Find where the given text appears and provide that cell's center as [X, Y] coordinate. 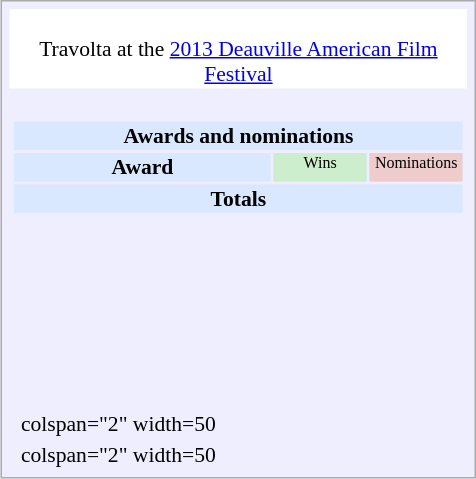
Awards and nominations Award Wins Nominations Totals [239, 248]
Travolta at the 2013 Deauville American Film Festival [239, 49]
Totals [238, 198]
Wins [320, 167]
Award [142, 167]
Nominations [416, 167]
Awards and nominations [238, 135]
